Capture the cell that displays the provided text and extract its [X, Y] central coordinate. 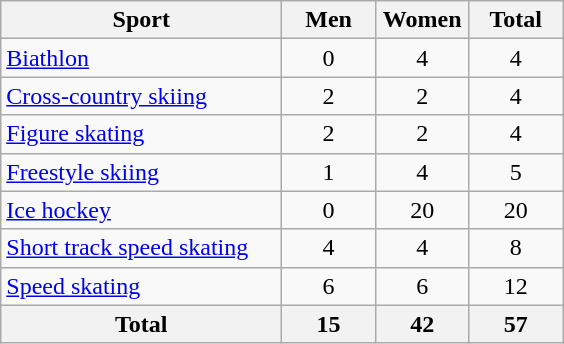
5 [516, 172]
Speed skating [142, 286]
Sport [142, 20]
12 [516, 286]
8 [516, 248]
Women [422, 20]
Men [329, 20]
1 [329, 172]
42 [422, 324]
Short track speed skating [142, 248]
15 [329, 324]
Freestyle skiing [142, 172]
Ice hockey [142, 210]
Cross-country skiing [142, 96]
Figure skating [142, 134]
Biathlon [142, 58]
57 [516, 324]
